Extract the (x, y) coordinate from the center of the cell holding the provided text.  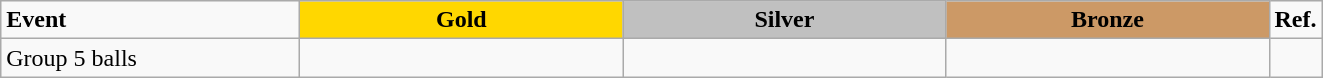
Gold (462, 20)
Silver (784, 20)
Bronze (1108, 20)
Group 5 balls (150, 58)
Event (150, 20)
Ref. (1296, 20)
